Identify which cell holds the provided text, then report its (X, Y) central coordinate. 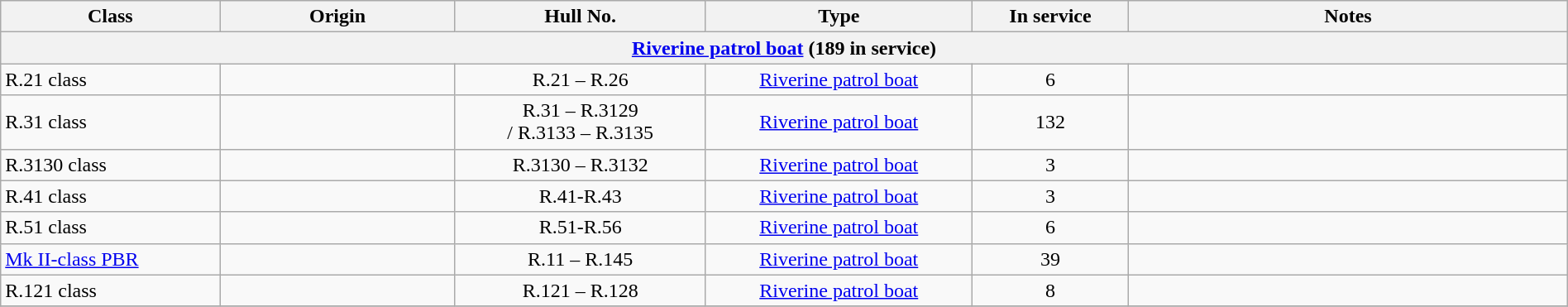
R.3130 class (111, 165)
R.21 – R.26 (581, 79)
Origin (337, 17)
Notes (1348, 17)
8 (1050, 290)
Class (111, 17)
132 (1050, 122)
R.31 – R.3129/ R.3133 – R.3135 (581, 122)
R.121 – R.128 (581, 290)
Hull No. (581, 17)
R.121 class (111, 290)
R.41-R.43 (581, 196)
R.51-R.56 (581, 228)
In service (1050, 17)
39 (1050, 259)
R.51 class (111, 228)
R.3130 – R.3132 (581, 165)
R.31 class (111, 122)
Type (839, 17)
R.11 – R.145 (581, 259)
Riverine patrol boat (189 in service) (784, 48)
Mk II-class PBR (111, 259)
R.41 class (111, 196)
R.21 class (111, 79)
